Output the (x, y) coordinate of the center of the cell containing the given text.  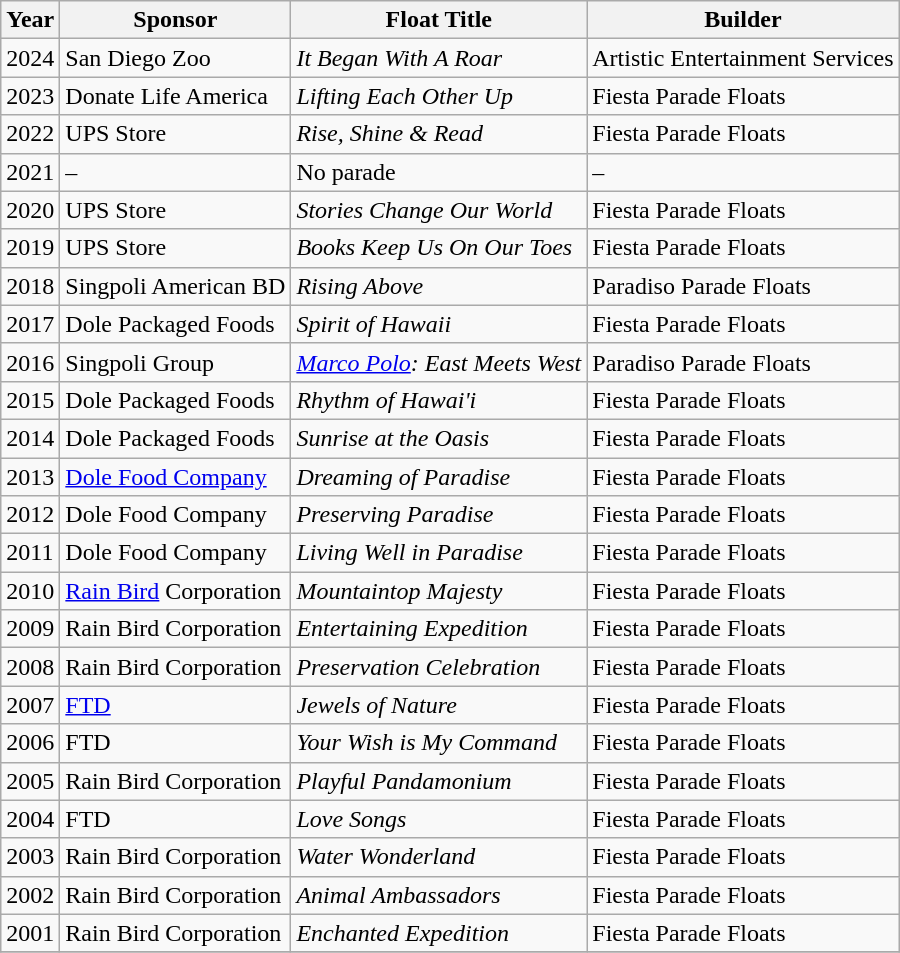
No parade (439, 172)
Enchanted Expedition (439, 933)
2023 (30, 96)
2011 (30, 553)
2015 (30, 400)
2012 (30, 515)
2010 (30, 591)
Spirit of Hawaii (439, 324)
2006 (30, 743)
Builder (743, 20)
2003 (30, 857)
2016 (30, 362)
Animal Ambassadors (439, 895)
2005 (30, 781)
2007 (30, 705)
Preserving Paradise (439, 515)
2024 (30, 58)
Donate Life America (176, 96)
2001 (30, 933)
Entertaining Expedition (439, 629)
Stories Change Our World (439, 210)
Preservation Celebration (439, 667)
Rhythm of Hawai'i (439, 400)
Float Title (439, 20)
Playful Pandamonium (439, 781)
Your Wish is My Command (439, 743)
2002 (30, 895)
Marco Polo: East Meets West (439, 362)
Love Songs (439, 819)
Jewels of Nature (439, 705)
Year (30, 20)
2017 (30, 324)
2009 (30, 629)
Living Well in Paradise (439, 553)
2004 (30, 819)
2013 (30, 477)
Artistic Entertainment Services (743, 58)
2018 (30, 286)
Books Keep Us On Our Toes (439, 248)
Rising Above (439, 286)
Lifting Each Other Up (439, 96)
San Diego Zoo (176, 58)
Mountaintop Majesty (439, 591)
2020 (30, 210)
2019 (30, 248)
2022 (30, 134)
2014 (30, 438)
Water Wonderland (439, 857)
Rise, Shine & Read (439, 134)
2021 (30, 172)
It Began With A Roar (439, 58)
Sponsor (176, 20)
Sunrise at the Oasis (439, 438)
Singpoli American BD (176, 286)
Singpoli Group (176, 362)
Dreaming of Paradise (439, 477)
2008 (30, 667)
